Return [x, y] of the center of cell containing provided text 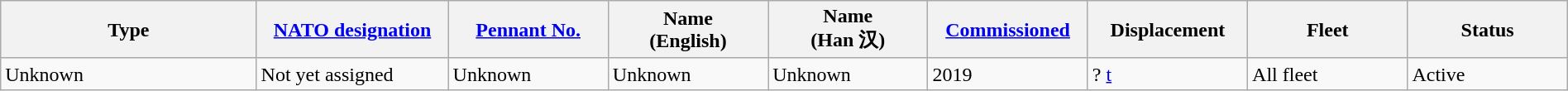
Type [129, 30]
Fleet [1328, 30]
2019 [1007, 74]
Status [1487, 30]
Commissioned [1007, 30]
NATO designation [352, 30]
All fleet [1328, 74]
Displacement [1168, 30]
Name(English) [688, 30]
? t [1168, 74]
Active [1487, 74]
Not yet assigned [352, 74]
Pennant No. [528, 30]
Name(Han 汉) [849, 30]
